Detect which cell encompasses the target text, then output its [x, y] center coordinate. 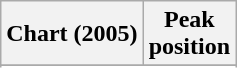
Peakposition [189, 34]
Chart (2005) [72, 34]
